Capture the cell that displays the provided text and extract its [x, y] central coordinate. 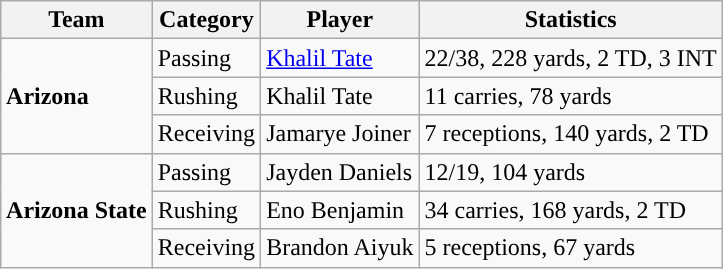
12/19, 104 yards [570, 172]
Jamarye Joiner [340, 134]
Player [340, 20]
Statistics [570, 20]
5 receptions, 67 yards [570, 248]
Category [206, 20]
22/38, 228 yards, 2 TD, 3 INT [570, 58]
Arizona State [77, 210]
Team [77, 20]
7 receptions, 140 yards, 2 TD [570, 134]
Arizona [77, 96]
Brandon Aiyuk [340, 248]
34 carries, 168 yards, 2 TD [570, 210]
11 carries, 78 yards [570, 96]
Jayden Daniels [340, 172]
Eno Benjamin [340, 210]
